Determine the (x, y) coordinate at the center of the cell enclosing the given text.  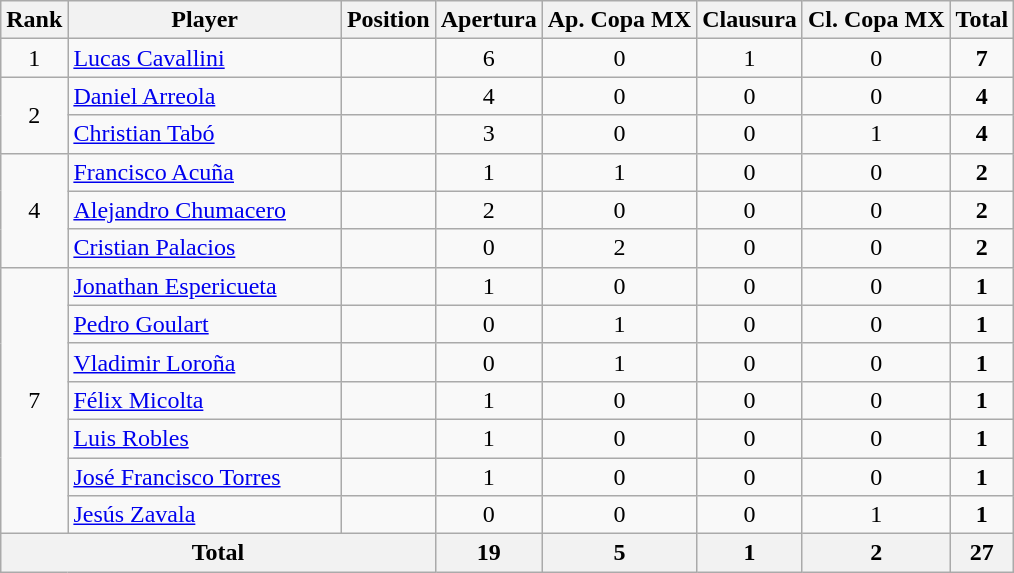
Christian Tabó (205, 134)
27 (982, 553)
Ap. Copa MX (619, 20)
Cl. Copa MX (876, 20)
Clausura (750, 20)
Apertura (488, 20)
Pedro Goulart (205, 324)
Player (205, 20)
Jesús Zavala (205, 515)
Luis Robles (205, 438)
Position (388, 20)
Francisco Acuña (205, 172)
6 (488, 58)
19 (488, 553)
Rank (34, 20)
3 (488, 134)
Alejandro Chumacero (205, 210)
5 (619, 553)
José Francisco Torres (205, 477)
Félix Micolta (205, 400)
Cristian Palacios (205, 248)
Lucas Cavallini (205, 58)
Vladimir Loroña (205, 362)
Jonathan Espericueta (205, 286)
Daniel Arreola (205, 96)
